Find where the given text appears and provide that cell's center as (X, Y) coordinate. 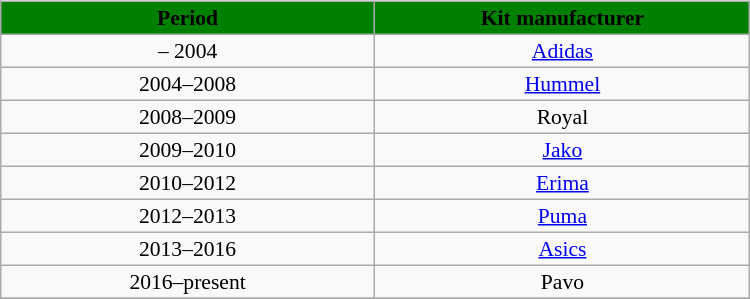
2012–2013 (188, 216)
Erima (562, 182)
Jako (562, 150)
2013–2016 (188, 248)
Asics (562, 248)
Puma (562, 216)
Kit manufacturer (562, 18)
Royal (562, 116)
2010–2012 (188, 182)
– 2004 (188, 50)
2009–2010 (188, 150)
Adidas (562, 50)
Period (188, 18)
2008–2009 (188, 116)
2016–present (188, 282)
Hummel (562, 84)
2004–2008 (188, 84)
Pavo (562, 282)
